Return [x, y] of the center of cell containing provided text 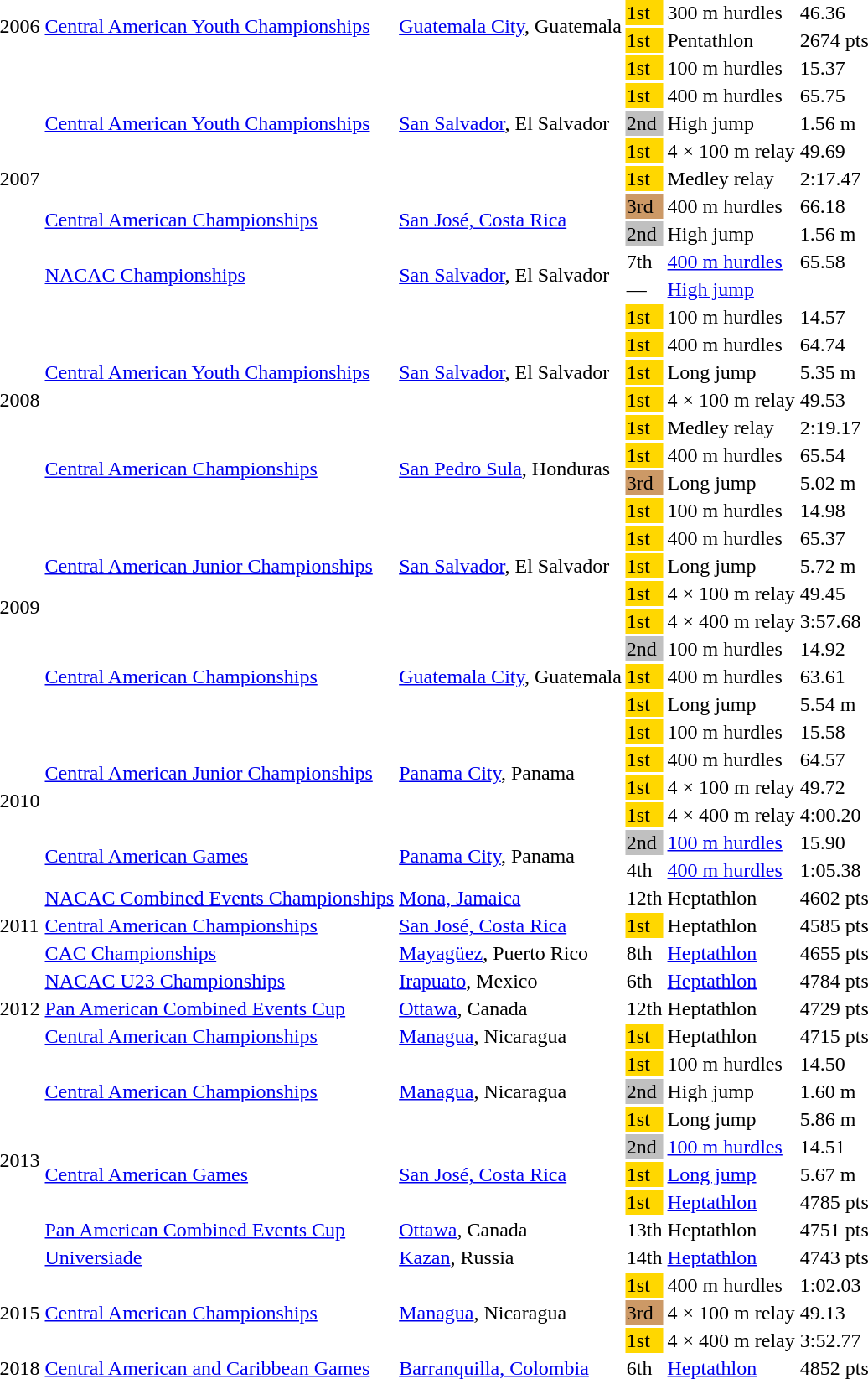
Pentathlon [731, 40]
Kazan, Russia [511, 1257]
Mayagüez, Puerto Rico [511, 953]
4th [644, 870]
Irapuato, Mexico [511, 981]
300 m hurdles [731, 13]
NACAC U23 Championships [220, 981]
7th [644, 262]
6th [644, 981]
8th [644, 953]
NACAC Championships [220, 275]
NACAC Combined Events Championships [220, 898]
CAC Championships [220, 953]
— [644, 289]
Mona, Jamaica [511, 898]
13th [644, 1230]
14th [644, 1257]
Universiade [220, 1257]
San Pedro Sula, Honduras [511, 469]
